Identify which cell holds the provided text, then report its (x, y) central coordinate. 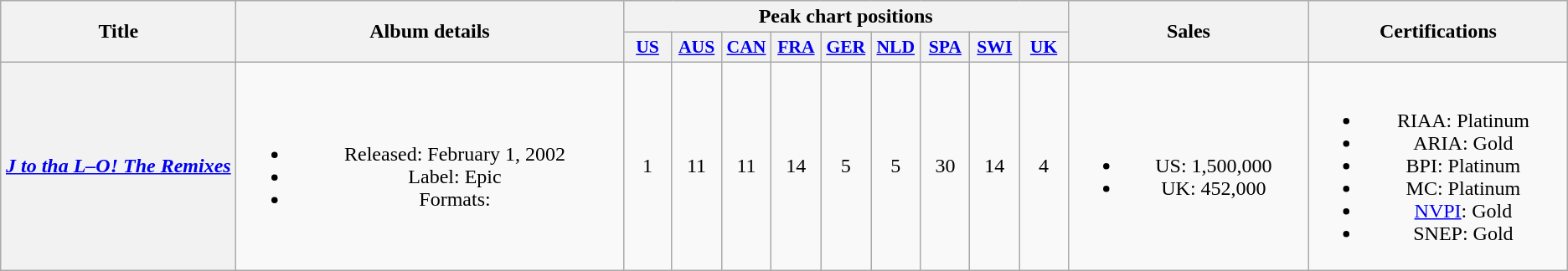
Released: February 1, 2002Label: EpicFormats: (430, 166)
Peak chart positions (846, 17)
4 (1044, 166)
FRA (796, 48)
Sales (1188, 32)
Album details (430, 32)
30 (945, 166)
Certifications (1439, 32)
RIAA: PlatinumARIA: GoldBPI: PlatinumMC: PlatinumNVPI: GoldSNEP: Gold (1439, 166)
SPA (945, 48)
CAN (746, 48)
US: 1,500,000UK: 452,000 (1188, 166)
SWI (995, 48)
AUS (697, 48)
NLD (896, 48)
UK (1044, 48)
GER (846, 48)
US (647, 48)
1 (647, 166)
Title (119, 32)
J to tha L–O! The Remixes (119, 166)
